For the text-containing cell, return its midpoint in [x, y] coordinate format. 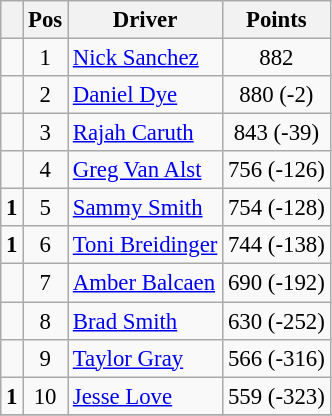
7 [46, 283]
4 [46, 170]
Driver [146, 20]
559 (-323) [276, 396]
Daniel Dye [146, 95]
880 (-2) [276, 95]
Rajah Caruth [146, 133]
9 [46, 358]
8 [46, 321]
3 [46, 133]
Jesse Love [146, 396]
754 (-128) [276, 208]
630 (-252) [276, 321]
2 [46, 95]
690 (-192) [276, 283]
Sammy Smith [146, 208]
744 (-138) [276, 245]
566 (-316) [276, 358]
6 [46, 245]
Pos [46, 20]
Points [276, 20]
843 (-39) [276, 133]
Nick Sanchez [146, 58]
Greg Van Alst [146, 170]
10 [46, 396]
Taylor Gray [146, 358]
Toni Breidinger [146, 245]
5 [46, 208]
Amber Balcaen [146, 283]
756 (-126) [276, 170]
882 [276, 58]
Brad Smith [146, 321]
